Identify which cell holds the provided text, then report its [X, Y] central coordinate. 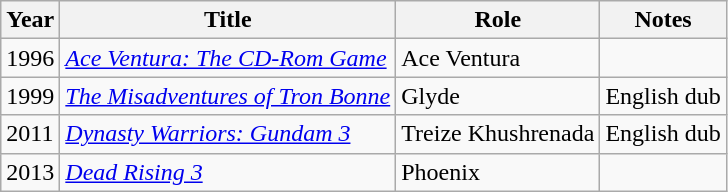
Dead Rising 3 [228, 172]
Role [498, 20]
Year [30, 20]
Dynasty Warriors: Gundam 3 [228, 134]
Title [228, 20]
Treize Khushrenada [498, 134]
1999 [30, 96]
Ace Ventura [498, 58]
2011 [30, 134]
2013 [30, 172]
The Misadventures of Tron Bonne [228, 96]
Notes [663, 20]
Ace Ventura: The CD-Rom Game [228, 58]
Glyde [498, 96]
1996 [30, 58]
Phoenix [498, 172]
